For the text-containing cell, return its midpoint in (x, y) coordinate format. 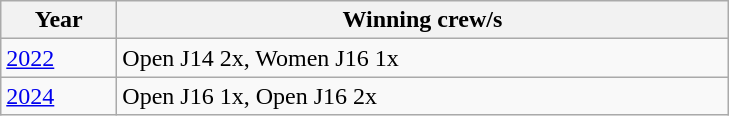
Year (59, 20)
Winning crew/s (422, 20)
2024 (59, 96)
Open J16 1x, Open J16 2x (422, 96)
Open J14 2x, Women J16 1x (422, 58)
2022 (59, 58)
